Output the [X, Y] coordinate of the center of the cell containing the given text.  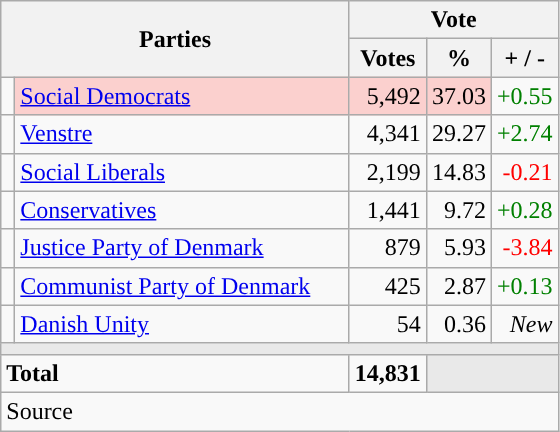
37.03 [458, 96]
Social Liberals [182, 172]
-0.21 [524, 172]
0.36 [458, 324]
New [524, 324]
1,441 [388, 210]
+0.13 [524, 286]
9.72 [458, 210]
Justice Party of Denmark [182, 248]
+0.28 [524, 210]
Venstre [182, 134]
Total [176, 373]
Source [280, 411]
Communist Party of Denmark [182, 286]
54 [388, 324]
+0.55 [524, 96]
-3.84 [524, 248]
+2.74 [524, 134]
14.83 [458, 172]
879 [388, 248]
Vote [454, 20]
% [458, 58]
Conservatives [182, 210]
+ / - [524, 58]
2,199 [388, 172]
29.27 [458, 134]
5.93 [458, 248]
14,831 [388, 373]
5,492 [388, 96]
425 [388, 286]
2.87 [458, 286]
4,341 [388, 134]
Parties [176, 39]
Danish Unity [182, 324]
Votes [388, 58]
Social Democrats [182, 96]
